Pinpoint the cell where the given text exists, returning its (x, y) midpoint coordinate. 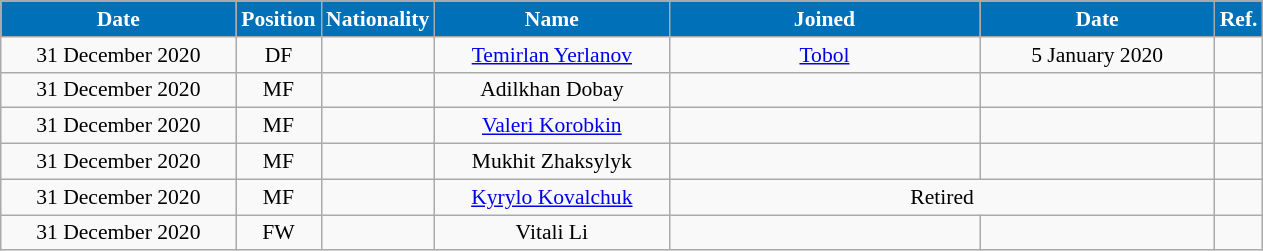
5 January 2020 (1098, 55)
Vitali Li (552, 233)
Retired (942, 197)
Valeri Korobkin (552, 126)
FW (278, 233)
Tobol (824, 55)
DF (278, 55)
Position (278, 19)
Name (552, 19)
Mukhit Zhaksylyk (552, 162)
Temirlan Yerlanov (552, 55)
Nationality (378, 19)
Joined (824, 19)
Ref. (1239, 19)
Adilkhan Dobay (552, 90)
Kyrylo Kovalchuk (552, 197)
